Return [x, y] of the center of cell containing provided text 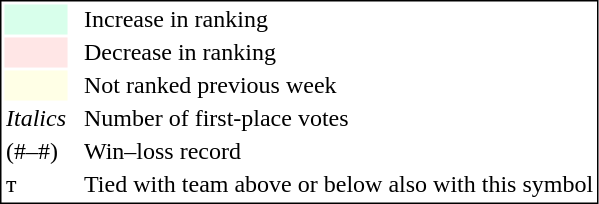
Win–loss record [338, 151]
Increase in ranking [338, 19]
Number of first-place votes [338, 119]
Not ranked previous week [338, 85]
т [36, 185]
Tied with team above or below also with this symbol [338, 185]
(#–#) [36, 151]
Decrease in ranking [338, 53]
Italics [36, 119]
